Scan for the cell matching the given text and deliver its (x, y) coordinate at center. 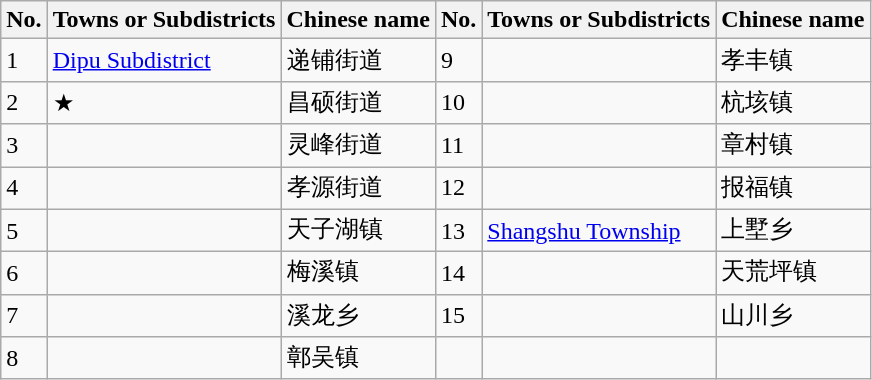
12 (458, 188)
上墅乡 (793, 230)
孝丰镇 (793, 60)
7 (24, 316)
杭垓镇 (793, 102)
梅溪镇 (358, 274)
Dipu Subdistrict (164, 60)
孝源街道 (358, 188)
天荒坪镇 (793, 274)
15 (458, 316)
1 (24, 60)
2 (24, 102)
递铺街道 (358, 60)
灵峰街道 (358, 146)
鄣吴镇 (358, 358)
报福镇 (793, 188)
Shangshu Township (599, 230)
5 (24, 230)
溪龙乡 (358, 316)
4 (24, 188)
昌硕街道 (358, 102)
6 (24, 274)
11 (458, 146)
9 (458, 60)
14 (458, 274)
天子湖镇 (358, 230)
10 (458, 102)
3 (24, 146)
13 (458, 230)
章村镇 (793, 146)
山川乡 (793, 316)
★ (164, 102)
8 (24, 358)
